Provide the [X, Y] coordinate of the cell's center where the given text is located.  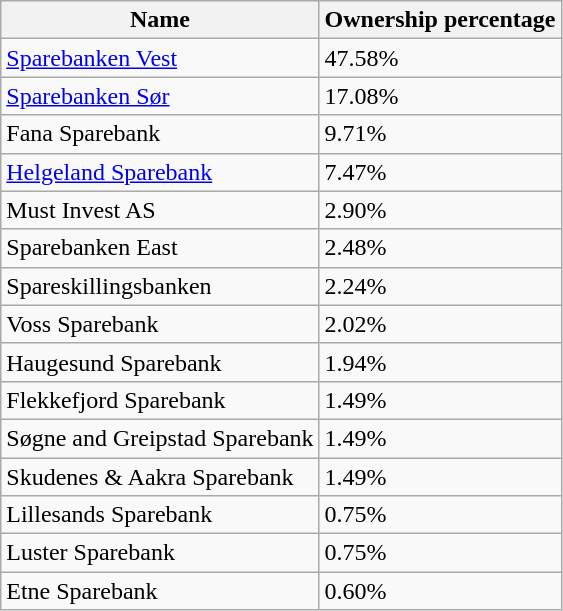
Haugesund Sparebank [160, 362]
17.08% [440, 96]
9.71% [440, 134]
Sparebanken Sør [160, 96]
Lillesands Sparebank [160, 515]
0.60% [440, 591]
Voss Sparebank [160, 324]
2.90% [440, 210]
Ownership percentage [440, 20]
7.47% [440, 172]
Must Invest AS [160, 210]
Etne Sparebank [160, 591]
Fana Sparebank [160, 134]
Sparebanken East [160, 248]
47.58% [440, 58]
2.02% [440, 324]
Sparebanken Vest [160, 58]
Luster Sparebank [160, 553]
2.48% [440, 248]
Søgne and Greipstad Sparebank [160, 438]
Skudenes & Aakra Sparebank [160, 477]
2.24% [440, 286]
Spareskillingsbanken [160, 286]
Flekkefjord Sparebank [160, 400]
Helgeland Sparebank [160, 172]
Name [160, 20]
1.94% [440, 362]
